Identify which cell holds the provided text, then report its (x, y) central coordinate. 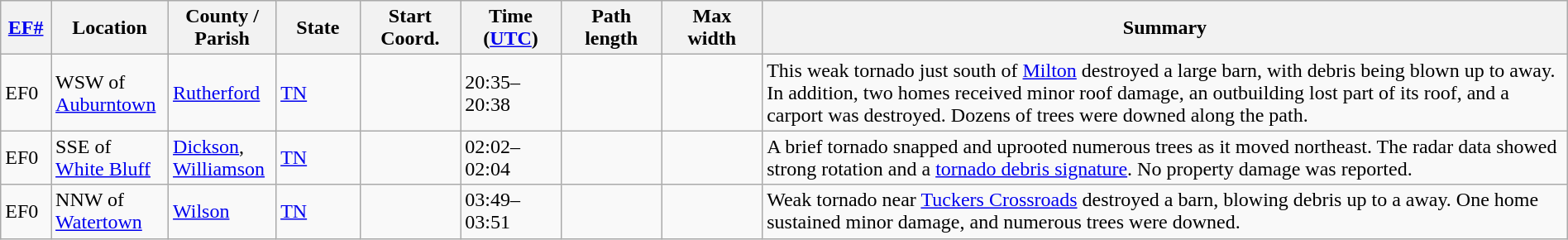
Max width (712, 28)
03:49–03:51 (511, 212)
NNW of Watertown (110, 212)
Rutherford (222, 93)
Summary (1165, 28)
Path length (611, 28)
WSW of Auburntown (110, 93)
Dickson, Williamson (222, 157)
02:02–02:04 (511, 157)
EF# (26, 28)
Wilson (222, 212)
20:35–20:38 (511, 93)
SSE of White Bluff (110, 157)
Start Coord. (410, 28)
Time (UTC) (511, 28)
Weak tornado near Tuckers Crossroads destroyed a barn, blowing debris up to a away. One home sustained minor damage, and numerous trees were downed. (1165, 212)
County / Parish (222, 28)
Location (110, 28)
State (318, 28)
